Output the [x, y] coordinate of the center of the cell containing the given text.  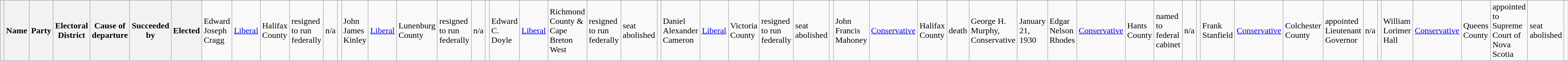
death [958, 31]
Daniel Alexander Cameron [680, 31]
named to federal cabinet [1168, 31]
Edward C. Doyle [504, 31]
George H. Murphy, Conservative [993, 31]
Electoral District [71, 31]
John James Kinley [355, 31]
Victoria County [744, 31]
William Lorimer Hall [1397, 31]
Succeeded by [151, 31]
Queens County [1476, 31]
Colchester County [1303, 31]
Frank Stanfield [1218, 31]
Name [17, 31]
Elected [186, 31]
Edgar Nelson Rhodes [1062, 31]
Cause of departure [110, 31]
appointed to Supreme Court of Nova Scotia [1509, 31]
January 21, 1930 [1033, 31]
Richmond County & Cape Breton West [567, 31]
appointed Lieutenant Governor [1343, 31]
Edward Joseph Cragg [217, 31]
John Francis Mahoney [851, 31]
Party [41, 31]
Lunenburg County [417, 31]
Hants County [1140, 31]
